For the text-containing cell, return its midpoint in (X, Y) coordinate format. 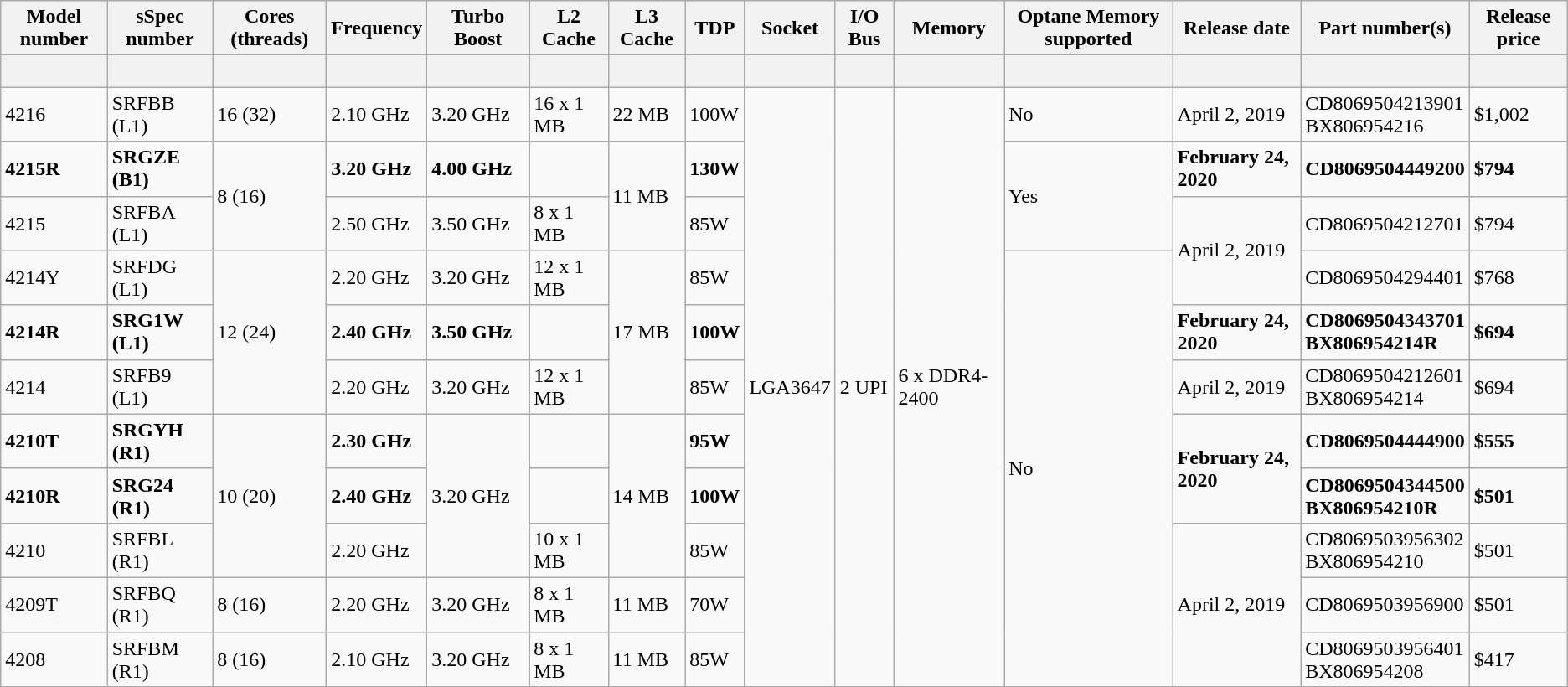
CD8069504444900 (1385, 441)
10 x 1 MB (569, 550)
SRFBM (R1) (160, 659)
L2 Cache (569, 28)
SRFBB (L1) (160, 114)
CD8069503956900 (1385, 605)
70W (715, 605)
2 UPI (864, 387)
95W (715, 441)
CD8069504213901BX806954216 (1385, 114)
CD8069504212601BX806954214 (1385, 387)
$555 (1518, 441)
Model number (54, 28)
Yes (1089, 196)
130W (715, 169)
sSpec number (160, 28)
4216 (54, 114)
Part number(s) (1385, 28)
16 (32) (270, 114)
17 MB (647, 332)
SRG1W (L1) (160, 332)
SRFB9 (L1) (160, 387)
CD8069504343701BX806954214R (1385, 332)
12 (24) (270, 332)
SRFDG (L1) (160, 278)
SRFBQ (R1) (160, 605)
4.00 GHz (478, 169)
CD8069504449200 (1385, 169)
4210 (54, 550)
2.50 GHz (377, 223)
$1,002 (1518, 114)
Release price (1518, 28)
10 (20) (270, 496)
4210T (54, 441)
SRG24 (R1) (160, 496)
SRGYH (R1) (160, 441)
SRGZE (B1) (160, 169)
Frequency (377, 28)
16 x 1 MB (569, 114)
4209T (54, 605)
4215 (54, 223)
CD8069503956401BX806954208 (1385, 659)
4214R (54, 332)
TDP (715, 28)
Cores (threads) (270, 28)
4215R (54, 169)
$417 (1518, 659)
Turbo Boost (478, 28)
Socket (790, 28)
I/O Bus (864, 28)
CD8069504294401 (1385, 278)
SRFBA (L1) (160, 223)
L3 Cache (647, 28)
CD8069503956302BX806954210 (1385, 550)
14 MB (647, 496)
CD8069504212701 (1385, 223)
Memory (949, 28)
4208 (54, 659)
4214Y (54, 278)
Optane Memory supported (1089, 28)
$768 (1518, 278)
6 x DDR4-2400 (949, 387)
SRFBL (R1) (160, 550)
CD8069504344500BX806954210R (1385, 496)
LGA3647 (790, 387)
2.30 GHz (377, 441)
Release date (1236, 28)
22 MB (647, 114)
4214 (54, 387)
4210R (54, 496)
